For the text-containing cell, return its midpoint in [X, Y] coordinate format. 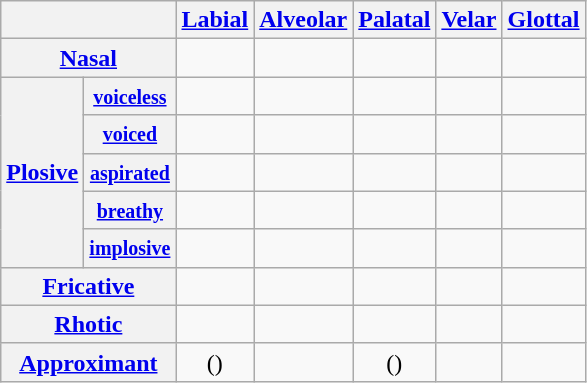
Nasal [88, 58]
Labial [215, 20]
voiced [130, 134]
Plosive [42, 172]
breathy [130, 210]
Rhotic [88, 324]
implosive [130, 248]
Approximant [88, 362]
Fricative [88, 286]
aspirated [130, 172]
Velar [469, 20]
Glottal [544, 20]
Alveolar [304, 20]
Palatal [394, 20]
voiceless [130, 96]
